Determine the [x, y] coordinate at the center of the cell enclosing the given text.  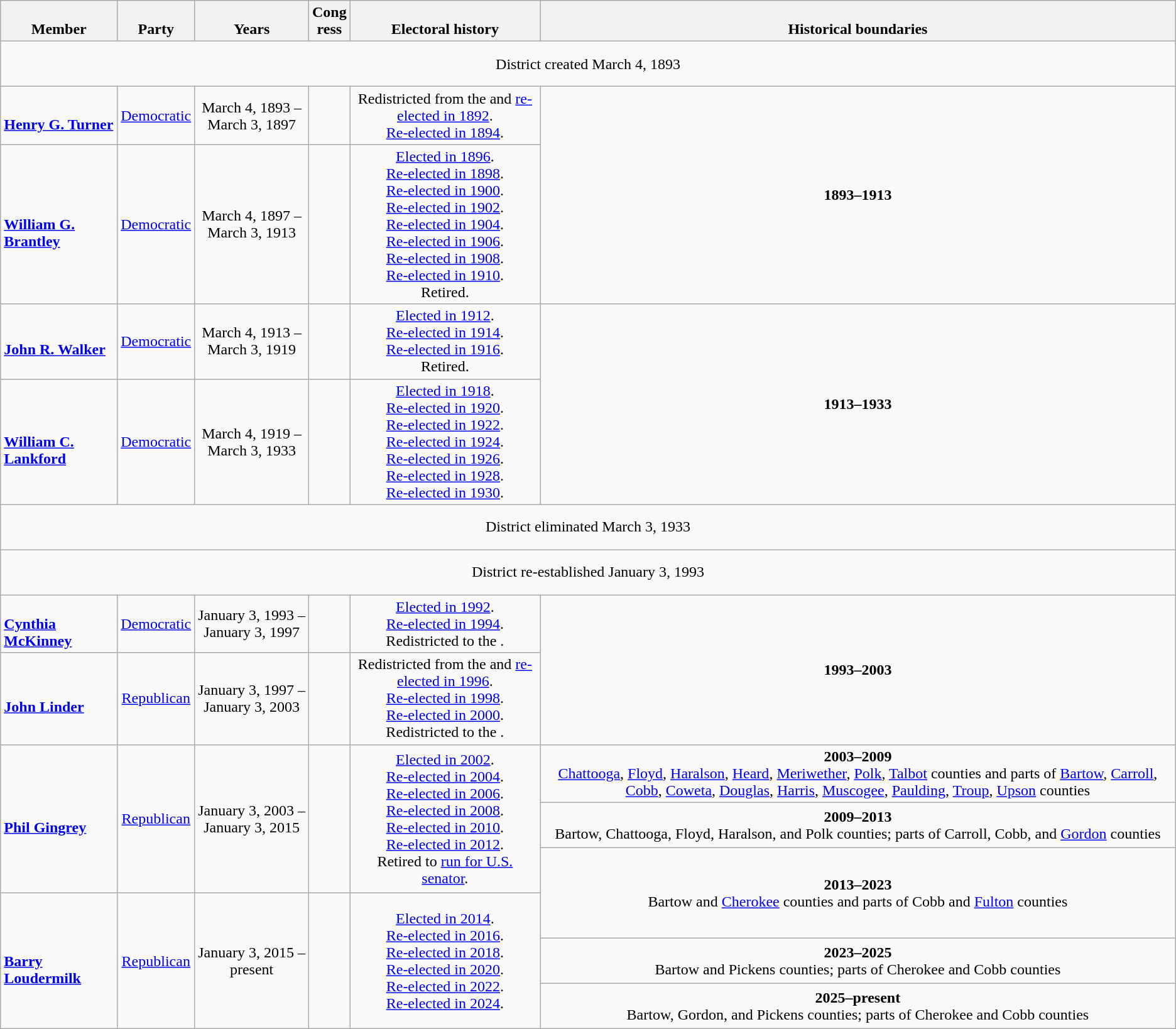
Congress [329, 21]
John R. Walker [59, 342]
William C. Lankford [59, 442]
2009–2013Bartow, Chattooga, Floyd, Haralson, and Polk counties; parts of Carroll, Cobb, and Gordon counties [858, 825]
2025–presentBartow, Gordon, and Pickens counties; parts of Cherokee and Cobb counties [858, 1006]
Years [252, 21]
Electoral history [445, 21]
1913–1933 [858, 405]
District eliminated March 3, 1933 [588, 527]
Barry Loudermilk [59, 961]
Elected in 1918.Re-elected in 1920.Re-elected in 1922.Re-elected in 1924.Re-elected in 1926.Re-elected in 1928.Re-elected in 1930. [445, 442]
2023–2025Bartow and Pickens counties; parts of Cherokee and Cobb counties [858, 961]
January 3, 1993 –January 3, 1997 [252, 624]
Historical boundaries [858, 21]
Phil Gingrey [59, 819]
March 4, 1913 –March 3, 1919 [252, 342]
Elected in 1992.Re-elected in 1994.Redistricted to the . [445, 624]
Redistricted from the and re-elected in 1996.Re-elected in 1998.Re-elected in 2000.Redistricted to the . [445, 699]
Cynthia McKinney [59, 624]
1893–1913 [858, 195]
Party [156, 21]
March 4, 1897 –March 3, 1913 [252, 224]
Redistricted from the and re-elected in 1892.Re-elected in 1894. [445, 116]
2013–2023Bartow and Cherokee counties and parts of Cobb and Fulton counties [858, 893]
Member [59, 21]
Elected in 2014.Re-elected in 2016.Re-elected in 2018.Re-elected in 2020.Re-elected in 2022.Re-elected in 2024. [445, 961]
District created March 4, 1893 [588, 64]
1993–2003 [858, 670]
Elected in 1912.Re-elected in 1914.Re-elected in 1916.Retired. [445, 342]
Elected in 2002.Re-elected in 2004.Re-elected in 2006.Re-elected in 2008.Re-elected in 2010.Re-elected in 2012.Retired to run for U.S. senator. [445, 819]
January 3, 2003 –January 3, 2015 [252, 819]
Henry G. Turner [59, 116]
January 3, 2015 –present [252, 961]
John Linder [59, 699]
March 4, 1919 –March 3, 1933 [252, 442]
March 4, 1893 –March 3, 1897 [252, 116]
District re-established January 3, 1993 [588, 572]
January 3, 1997 –January 3, 2003 [252, 699]
William G. Brantley [59, 224]
